From the cell containing the given text, extract its center point as [x, y] coordinate. 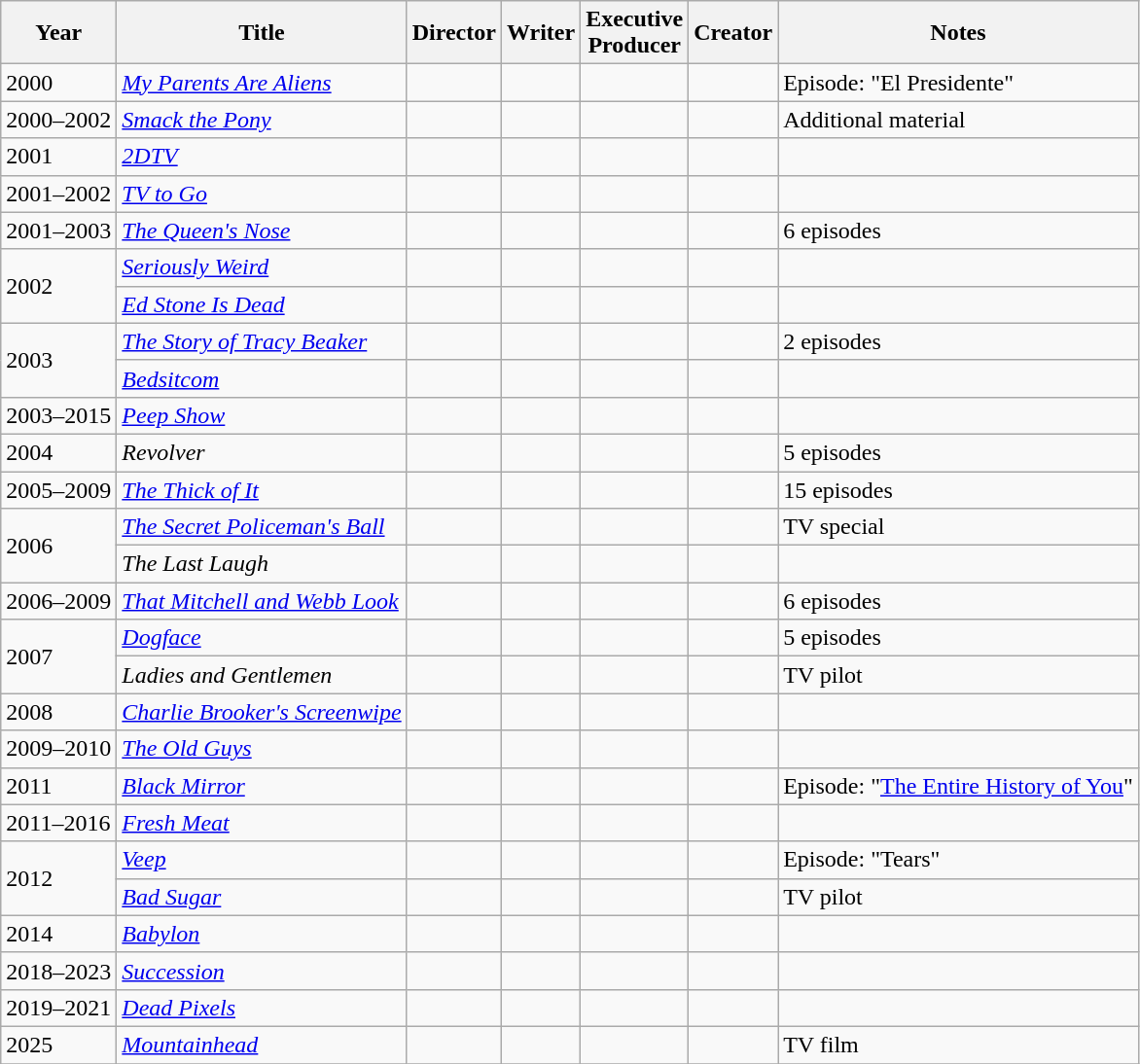
The Last Laugh [262, 564]
2001–2003 [58, 231]
15 episodes [959, 489]
The Queen's Nose [262, 231]
2011–2016 [58, 823]
2001 [58, 157]
Ed Stone Is Dead [262, 304]
Babylon [262, 934]
The Old Guys [262, 749]
2003–2015 [58, 415]
Charlie Brooker's Screenwipe [262, 712]
Veep [262, 860]
2005–2009 [58, 489]
2012 [58, 878]
Mountainhead [262, 1045]
Writer [541, 33]
Bad Sugar [262, 897]
2000–2002 [58, 120]
2007 [58, 656]
2DTV [262, 157]
Director [453, 33]
Episode: "El Presidente" [959, 83]
Dogface [262, 638]
Peep Show [262, 415]
TV film [959, 1045]
2003 [58, 360]
2002 [58, 286]
2001–2002 [58, 194]
Succession [262, 971]
Title [262, 33]
Episode: "The Entire History of You" [959, 786]
Additional material [959, 120]
Notes [959, 33]
The Secret Policeman's Ball [262, 527]
Creator [733, 33]
2006 [58, 546]
ExecutiveProducer [634, 33]
Smack the Pony [262, 120]
2019–2021 [58, 1008]
2014 [58, 934]
2018–2023 [58, 971]
Black Mirror [262, 786]
The Thick of It [262, 489]
2011 [58, 786]
TV special [959, 527]
2004 [58, 452]
Revolver [262, 452]
2009–2010 [58, 749]
Episode: "Tears" [959, 860]
The Story of Tracy Beaker [262, 341]
Ladies and Gentlemen [262, 675]
2006–2009 [58, 601]
Year [58, 33]
2025 [58, 1045]
2008 [58, 712]
My Parents Are Aliens [262, 83]
2000 [58, 83]
Seriously Weird [262, 267]
2 episodes [959, 341]
That Mitchell and Webb Look [262, 601]
Dead Pixels [262, 1008]
Fresh Meat [262, 823]
Bedsitcom [262, 378]
TV to Go [262, 194]
